Locate the cell with the specified text and output its [x, y] center coordinate. 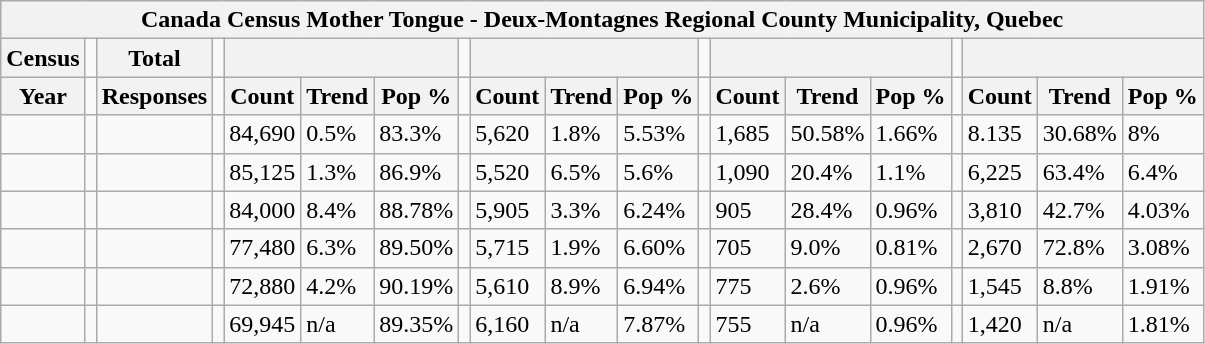
72.8% [1080, 248]
5,715 [508, 248]
3.08% [1162, 248]
0.81% [910, 248]
Total [154, 58]
Census [43, 58]
83.3% [416, 134]
89.50% [416, 248]
775 [748, 286]
5,610 [508, 286]
88.78% [416, 210]
1,420 [1000, 324]
1.66% [910, 134]
0.5% [338, 134]
8% [1162, 134]
6.5% [582, 172]
8.9% [582, 286]
50.58% [828, 134]
5.53% [658, 134]
72,880 [262, 286]
28.4% [828, 210]
705 [748, 248]
2.6% [828, 286]
Canada Census Mother Tongue - Deux-Montagnes Regional County Municipality, Quebec [602, 20]
1.3% [338, 172]
5,620 [508, 134]
30.68% [1080, 134]
8.4% [338, 210]
6.3% [338, 248]
1.91% [1162, 286]
Year [43, 96]
1.9% [582, 248]
1.8% [582, 134]
42.7% [1080, 210]
7.87% [658, 324]
8.135 [1000, 134]
9.0% [828, 248]
2,670 [1000, 248]
20.4% [828, 172]
77,480 [262, 248]
3,810 [1000, 210]
3.3% [582, 210]
84,000 [262, 210]
5,905 [508, 210]
755 [748, 324]
6.94% [658, 286]
8.8% [1080, 286]
90.19% [416, 286]
4.03% [1162, 210]
5,520 [508, 172]
6,225 [1000, 172]
6,160 [508, 324]
63.4% [1080, 172]
84,690 [262, 134]
89.35% [416, 324]
6.24% [658, 210]
1,685 [748, 134]
69,945 [262, 324]
905 [748, 210]
1,090 [748, 172]
1.81% [1162, 324]
4.2% [338, 286]
85,125 [262, 172]
Responses [154, 96]
1.1% [910, 172]
5.6% [658, 172]
86.9% [416, 172]
1,545 [1000, 286]
6.4% [1162, 172]
6.60% [658, 248]
